Scan for the cell matching the given text and deliver its [X, Y] coordinate at center. 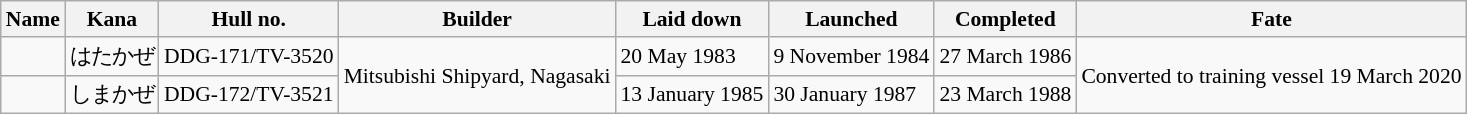
しまかぜ [112, 94]
30 January 1987 [851, 94]
Hull no. [249, 19]
DDG-172/TV-3521 [249, 94]
Fate [1271, 19]
Mitsubishi Shipyard, Nagasaki [478, 76]
13 January 1985 [692, 94]
Laid down [692, 19]
27 March 1986 [1005, 56]
Launched [851, 19]
はたかぜ [112, 56]
Name [33, 19]
20 May 1983 [692, 56]
Completed [1005, 19]
Converted to training vessel 19 March 2020 [1271, 76]
23 March 1988 [1005, 94]
Builder [478, 19]
DDG-171/TV-3520 [249, 56]
9 November 1984 [851, 56]
Kana [112, 19]
